For the text-containing cell, return its midpoint in [x, y] coordinate format. 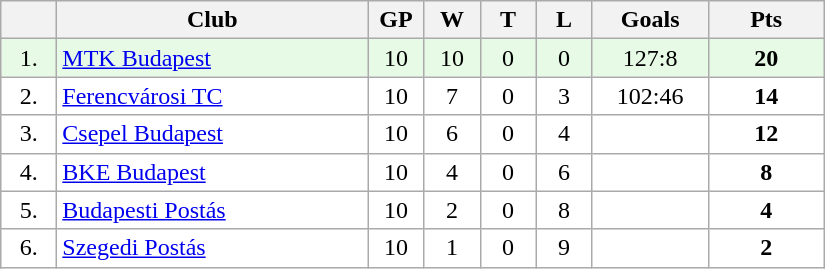
T [508, 20]
1. [29, 58]
102:46 [650, 96]
Szegedi Postás [212, 248]
1 [452, 248]
Goals [650, 20]
W [452, 20]
MTK Budapest [212, 58]
Csepel Budapest [212, 134]
3. [29, 134]
2. [29, 96]
14 [766, 96]
6. [29, 248]
Club [212, 20]
7 [452, 96]
3 [564, 96]
4. [29, 172]
Budapesti Postás [212, 210]
Ferencvárosi TC [212, 96]
127:8 [650, 58]
5. [29, 210]
L [564, 20]
20 [766, 58]
12 [766, 134]
GP [396, 20]
9 [564, 248]
Pts [766, 20]
BKE Budapest [212, 172]
